From the cell containing the given text, extract its center point as (x, y) coordinate. 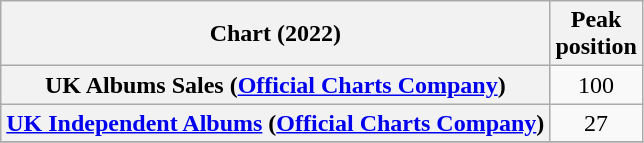
Peakposition (596, 34)
27 (596, 123)
Chart (2022) (276, 34)
UK Albums Sales (Official Charts Company) (276, 85)
UK Independent Albums (Official Charts Company) (276, 123)
100 (596, 85)
